For the text-containing cell, return its midpoint in (X, Y) coordinate format. 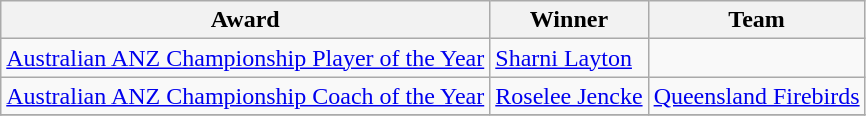
Australian ANZ Championship Player of the Year (246, 58)
Roselee Jencke (569, 96)
Team (756, 20)
Winner (569, 20)
Sharni Layton (569, 58)
Award (246, 20)
Queensland Firebirds (756, 96)
Australian ANZ Championship Coach of the Year (246, 96)
